Search for the cell housing the specified text and yield its (X, Y) center coordinate. 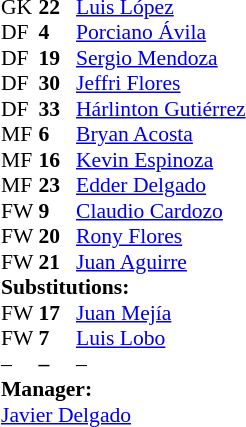
20 (57, 237)
Kevin Espinoza (161, 160)
Sergio Mendoza (161, 58)
16 (57, 160)
Juan Aguirre (161, 262)
Luis Lobo (161, 339)
Hárlinton Gutiérrez (161, 109)
23 (57, 185)
Rony Flores (161, 237)
Edder Delgado (161, 185)
Claudio Cardozo (161, 211)
6 (57, 135)
21 (57, 262)
Substitutions: (124, 287)
17 (57, 313)
4 (57, 33)
Juan Mejía (161, 313)
33 (57, 109)
Manager: (124, 389)
9 (57, 211)
Jeffri Flores (161, 83)
19 (57, 58)
Porciano Ávila (161, 33)
Bryan Acosta (161, 135)
7 (57, 339)
30 (57, 83)
